Locate the cell with the specified text and output its [x, y] center coordinate. 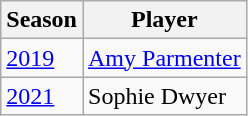
2021 [42, 96]
Season [42, 20]
Player [164, 20]
Sophie Dwyer [164, 96]
Amy Parmenter [164, 58]
2019 [42, 58]
